Find where the given text appears and provide that cell's center as [X, Y] coordinate. 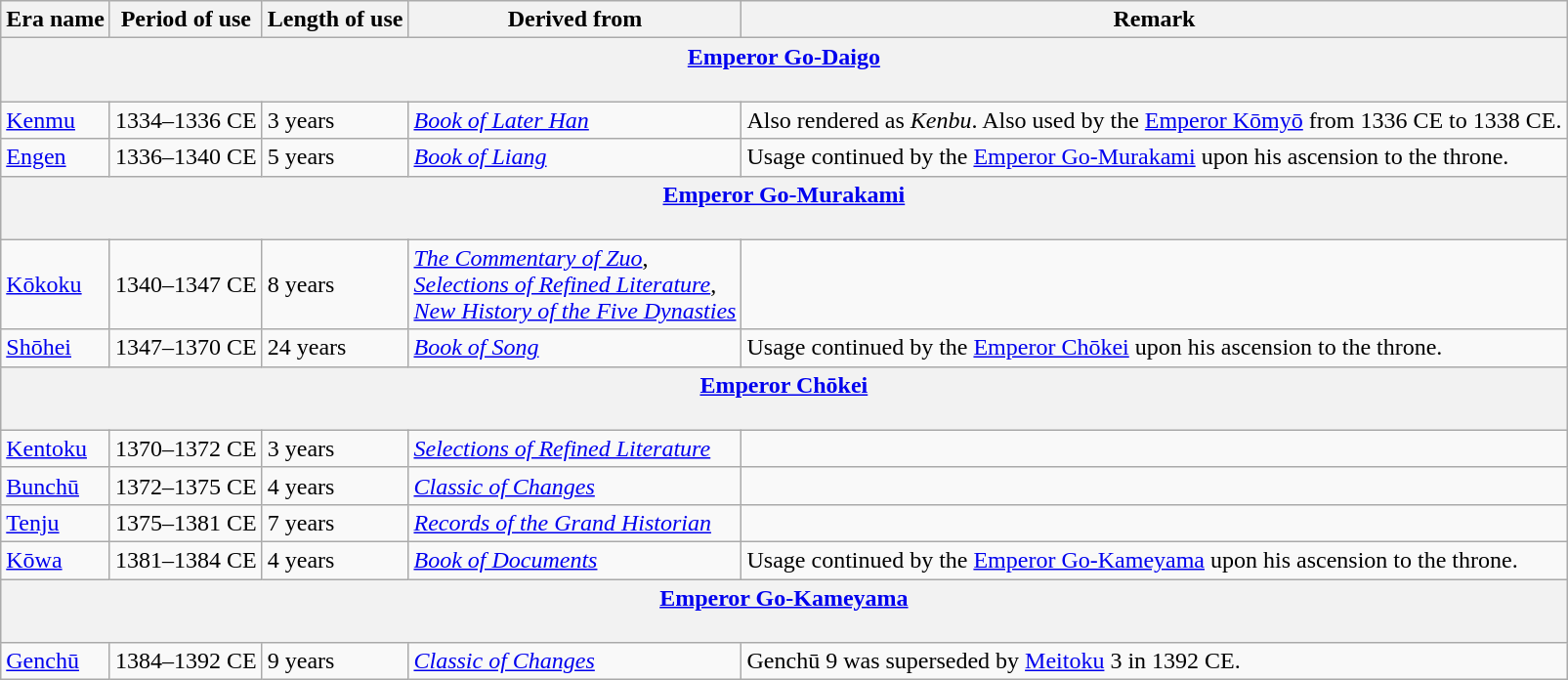
Kōkoku [56, 284]
Shōhei [56, 348]
The Commentary of Zuo,Selections of Refined Literature,New History of the Five Dynasties [574, 284]
Emperor Go-Kameyama [784, 610]
Derived from [574, 20]
1340–1347 CE [186, 284]
1336–1340 CE [186, 157]
Genchū 9 was superseded by Meitoku 3 in 1392 CE. [1155, 661]
Era name [56, 20]
24 years [335, 348]
1381–1384 CE [186, 560]
Book of Song [574, 348]
Usage continued by the Emperor Go-Kameyama upon his ascension to the throne. [1155, 560]
Kenmu [56, 120]
Tenju [56, 523]
Period of use [186, 20]
1370–1372 CE [186, 448]
Kōwa [56, 560]
Length of use [335, 20]
8 years [335, 284]
Book of Documents [574, 560]
Book of Later Han [574, 120]
Genchū [56, 661]
Emperor Go-Daigo [784, 70]
Usage continued by the Emperor Chōkei upon his ascension to the throne. [1155, 348]
Emperor Chōkei [784, 399]
Remark [1155, 20]
1384–1392 CE [186, 661]
Also rendered as Kenbu. Also used by the Emperor Kōmyō from 1336 CE to 1338 CE. [1155, 120]
1372–1375 CE [186, 486]
Usage continued by the Emperor Go-Murakami upon his ascension to the throne. [1155, 157]
Kentoku [56, 448]
Emperor Go-Murakami [784, 207]
Book of Liang [574, 157]
1334–1336 CE [186, 120]
1347–1370 CE [186, 348]
Records of the Grand Historian [574, 523]
5 years [335, 157]
Engen [56, 157]
7 years [335, 523]
9 years [335, 661]
Selections of Refined Literature [574, 448]
Bunchū [56, 486]
1375–1381 CE [186, 523]
